Identify which cell holds the provided text, then report its (x, y) central coordinate. 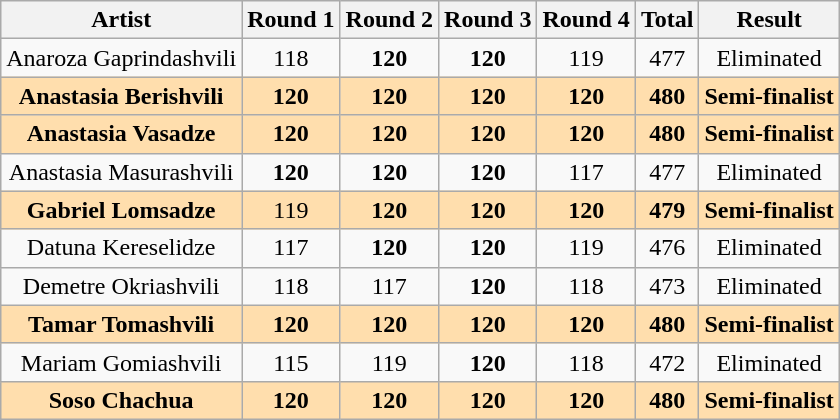
Round 3 (488, 20)
Datuna Kereselidze (122, 248)
Soso Chachua (122, 400)
115 (291, 362)
Result (769, 20)
473 (667, 286)
Round 4 (586, 20)
476 (667, 248)
Round 2 (389, 20)
479 (667, 210)
Anastasia Masurashvili (122, 172)
472 (667, 362)
Anaroza Gaprindashvili (122, 58)
Gabriel Lomsadze (122, 210)
Anastasia Vasadze (122, 134)
Round 1 (291, 20)
Mariam Gomiashvili (122, 362)
Total (667, 20)
Tamar Tomashvili (122, 324)
Anastasia Berishvili (122, 96)
Artist (122, 20)
Demetre Okriashvili (122, 286)
